Pinpoint the cell where the given text exists, returning its (X, Y) midpoint coordinate. 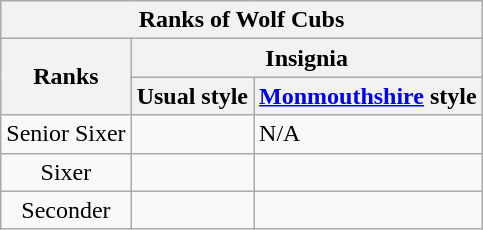
Ranks of Wolf Cubs (242, 20)
Insignia (306, 58)
Ranks (66, 77)
Usual style (192, 96)
Senior Sixer (66, 134)
N/A (368, 134)
Seconder (66, 210)
Monmouthshire style (368, 96)
Sixer (66, 172)
